Output the [X, Y] coordinate of the center of the cell containing the given text.  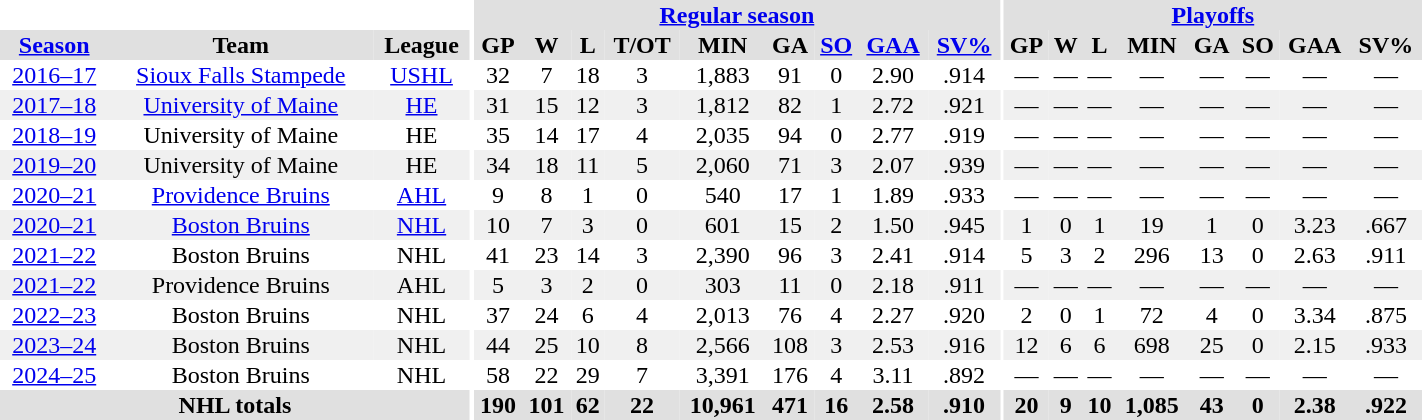
35 [498, 135]
.939 [964, 165]
Regular season [737, 15]
3.34 [1315, 315]
540 [723, 195]
58 [498, 375]
19 [1152, 225]
.945 [964, 225]
91 [790, 75]
34 [498, 165]
32 [498, 75]
41 [498, 255]
2016–17 [54, 75]
T/OT [642, 45]
62 [588, 405]
2018–19 [54, 135]
2.58 [893, 405]
2017–18 [54, 105]
101 [546, 405]
2.63 [1315, 255]
31 [498, 105]
108 [790, 345]
2.90 [893, 75]
2.53 [893, 345]
1,085 [1152, 405]
96 [790, 255]
16 [836, 405]
2019–20 [54, 165]
190 [498, 405]
2,060 [723, 165]
Team [240, 45]
2,390 [723, 255]
2.41 [893, 255]
.919 [964, 135]
2022–23 [54, 315]
24 [546, 315]
29 [588, 375]
43 [1212, 405]
94 [790, 135]
Season [54, 45]
.920 [964, 315]
3.11 [893, 375]
13 [1212, 255]
296 [1152, 255]
72 [1152, 315]
2,566 [723, 345]
League [422, 45]
23 [546, 255]
.921 [964, 105]
2.27 [893, 315]
2,013 [723, 315]
176 [790, 375]
.910 [964, 405]
303 [723, 285]
44 [498, 345]
2.15 [1315, 345]
Sioux Falls Stampede [240, 75]
2023–24 [54, 345]
NHL totals [235, 405]
2024–25 [54, 375]
.916 [964, 345]
37 [498, 315]
3,391 [723, 375]
2.38 [1315, 405]
1.50 [893, 225]
10,961 [723, 405]
2.77 [893, 135]
20 [1026, 405]
82 [790, 105]
2.07 [893, 165]
1,883 [723, 75]
.892 [964, 375]
71 [790, 165]
1,812 [723, 105]
2.18 [893, 285]
601 [723, 225]
2,035 [723, 135]
698 [1152, 345]
.667 [1386, 225]
USHL [422, 75]
76 [790, 315]
3.23 [1315, 225]
2.72 [893, 105]
.922 [1386, 405]
Playoffs [1213, 15]
471 [790, 405]
.875 [1386, 315]
1.89 [893, 195]
